Provide the [X, Y] coordinate of the cell's center where the given text is located.  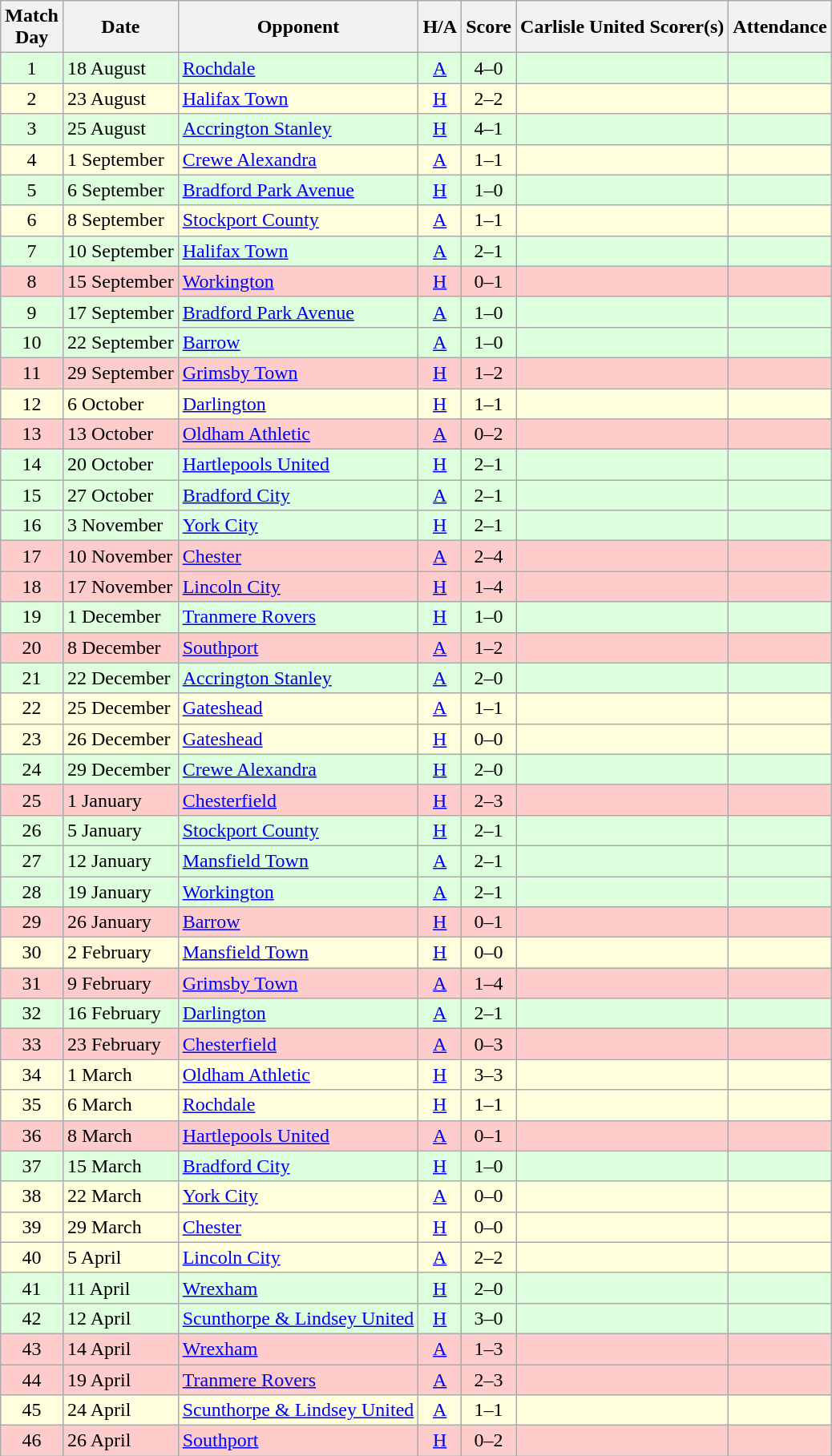
1 September [120, 159]
43 [32, 1349]
0–3 [489, 1044]
Carlisle United Scorer(s) [622, 27]
40 [32, 1257]
9 [32, 312]
13 [32, 434]
38 [32, 1196]
44 [32, 1379]
6 October [120, 403]
20 [32, 647]
28 [32, 892]
Match Day [32, 27]
27 October [120, 495]
26 December [120, 739]
26 January [120, 922]
8 September [120, 220]
5 [32, 190]
30 [32, 953]
2 February [120, 953]
33 [32, 1044]
22 December [120, 678]
7 [32, 251]
18 August [120, 68]
20 October [120, 465]
25 December [120, 708]
25 [32, 800]
3–3 [489, 1075]
1 January [120, 800]
19 April [120, 1379]
3 [32, 129]
Opponent [298, 27]
9 February [120, 983]
15 September [120, 281]
42 [32, 1318]
18 [32, 587]
8 March [120, 1135]
16 [32, 526]
6 September [120, 190]
17 [32, 556]
1–3 [489, 1349]
29 September [120, 373]
10 [32, 342]
13 October [120, 434]
27 [32, 861]
22 [32, 708]
22 September [120, 342]
8 December [120, 647]
12 January [120, 861]
22 March [120, 1196]
1 December [120, 617]
46 [32, 1441]
3 November [120, 526]
10 September [120, 251]
4 [32, 159]
2 [32, 99]
5 April [120, 1257]
25 August [120, 129]
19 [32, 617]
1 March [120, 1075]
15 [32, 495]
23 [32, 739]
3–0 [489, 1318]
34 [32, 1075]
11 [32, 373]
11 April [120, 1288]
12 [32, 403]
14 April [120, 1349]
4–1 [489, 129]
15 March [120, 1166]
29 December [120, 769]
Attendance [780, 27]
29 [32, 922]
37 [32, 1166]
17 September [120, 312]
10 November [120, 556]
26 April [120, 1441]
35 [32, 1105]
39 [32, 1227]
45 [32, 1410]
2–4 [489, 556]
21 [32, 678]
6 [32, 220]
32 [32, 1014]
16 February [120, 1014]
17 November [120, 587]
26 [32, 830]
31 [32, 983]
36 [32, 1135]
14 [32, 465]
Score [489, 27]
1 [32, 68]
H/A [440, 27]
4–0 [489, 68]
24 April [120, 1410]
23 August [120, 99]
5 January [120, 830]
6 March [120, 1105]
24 [32, 769]
Date [120, 27]
8 [32, 281]
12 April [120, 1318]
19 January [120, 892]
23 February [120, 1044]
29 March [120, 1227]
41 [32, 1288]
